Pinpoint the cell where the given text exists, returning its [x, y] midpoint coordinate. 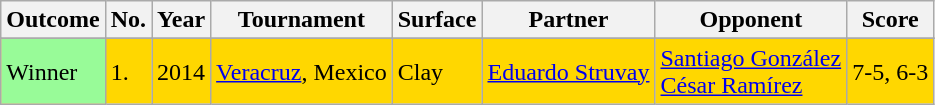
Tournament [302, 20]
Outcome [53, 20]
No. [128, 20]
Winner [53, 72]
Score [890, 20]
Partner [568, 20]
7-5, 6-3 [890, 72]
2014 [182, 72]
Clay [437, 72]
Eduardo Struvay [568, 72]
Santiago González César Ramírez [751, 72]
Opponent [751, 20]
Surface [437, 20]
1. [128, 72]
Year [182, 20]
Veracruz, Mexico [302, 72]
